Return the [X, Y] coordinate for the center point of the cell that contains the specified text.  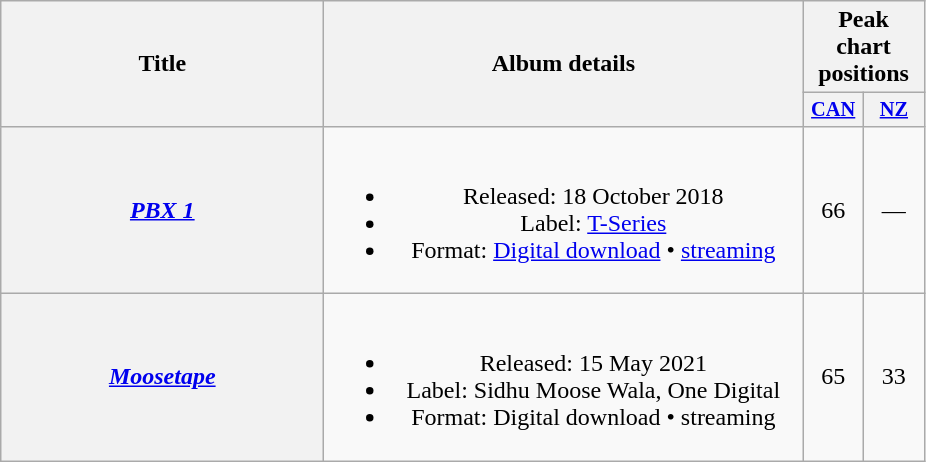
65 [834, 378]
Released: 15 May 2021Label: Sidhu Moose Wala, One DigitalFormat: Digital download • streaming [564, 378]
NZ [894, 110]
66 [834, 210]
Album details [564, 64]
Moosetape [162, 378]
— [894, 210]
33 [894, 378]
PBX 1 [162, 210]
Released: 18 October 2018Label: T-SeriesFormat: Digital download • streaming [564, 210]
Title [162, 64]
CAN [834, 110]
Peak chart positions [864, 47]
